Output the [X, Y] coordinate of the center of the cell containing the given text.  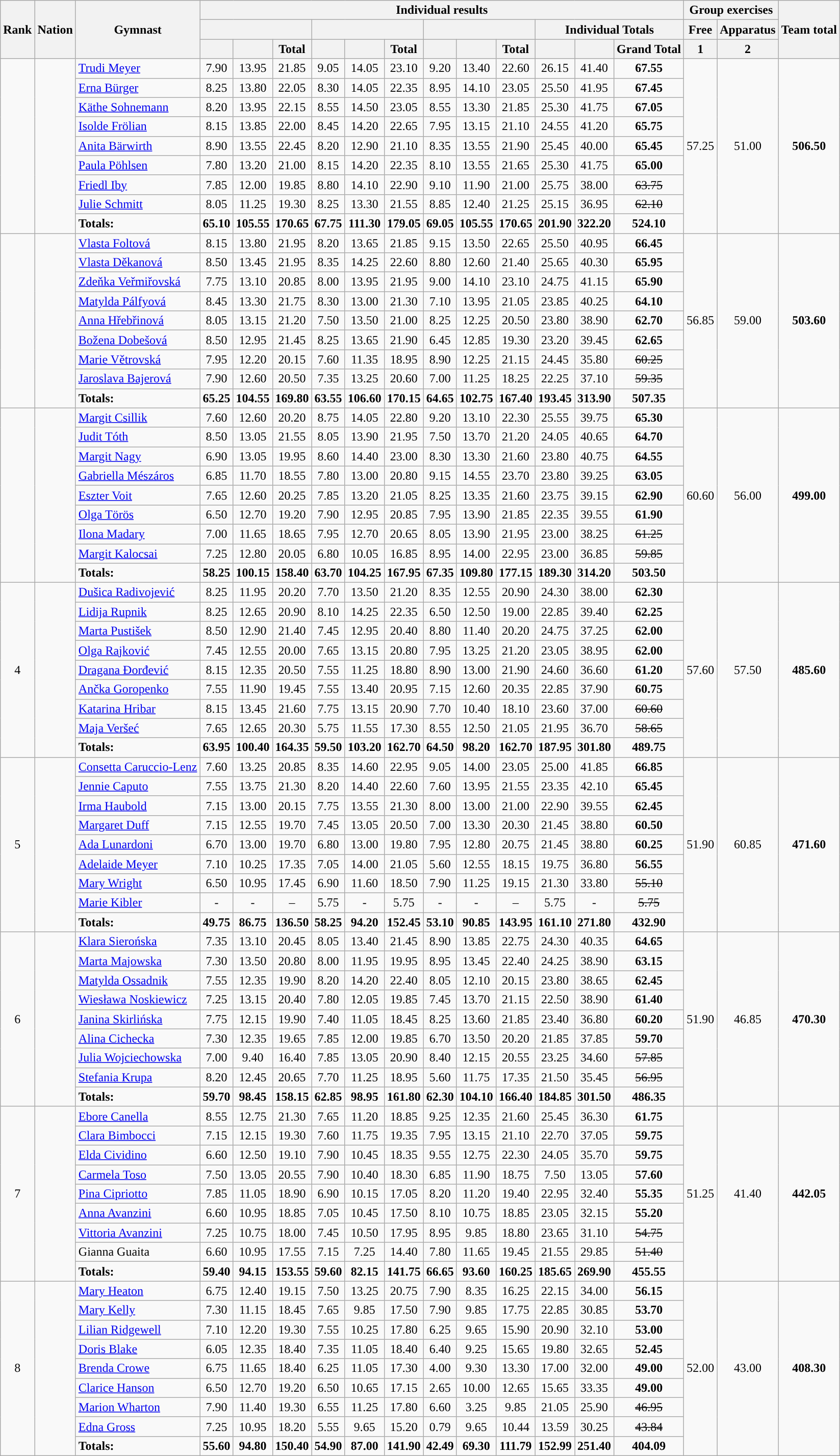
23.70 [515, 476]
39.75 [595, 418]
187.95 [555, 747]
35.80 [595, 359]
56.00 [748, 496]
59.00 [748, 321]
109.80 [476, 573]
55.60 [216, 1446]
66.85 [649, 767]
65.10 [216, 223]
Vlasta Foltová [138, 243]
18.25 [515, 379]
11.70 [253, 476]
21.75 [292, 301]
Matylda Pálfyová [138, 301]
57.85 [649, 1058]
8.40 [440, 1058]
13.35 [476, 495]
59.50 [328, 747]
143.95 [515, 922]
9.55 [440, 1155]
67.05 [649, 107]
65.30 [649, 418]
36.30 [595, 1116]
Paula Pöhlsen [138, 165]
53.10 [440, 922]
9.40 [253, 1058]
65.95 [649, 263]
5.55 [328, 1426]
98.20 [476, 747]
153.55 [292, 1271]
Julie Schmitt [138, 204]
43.84 [649, 1426]
Brenda Crowe [138, 1368]
10.05 [364, 553]
40.35 [595, 942]
11.55 [364, 728]
Ančka Goropenko [138, 689]
Nation [55, 30]
35.45 [595, 1077]
18.30 [404, 1174]
17.95 [404, 1233]
30.85 [595, 1310]
Jaroslava Bajerová [138, 379]
160.25 [515, 1271]
7.40 [328, 1019]
23.60 [555, 709]
8 [17, 1368]
18.35 [404, 1155]
60.20 [649, 1019]
19.00 [515, 612]
40.65 [595, 437]
0.79 [440, 1426]
8.60 [328, 456]
189.30 [555, 573]
Jennie Caputo [138, 786]
35.70 [595, 1155]
152.45 [404, 922]
37.00 [595, 709]
Apparatus [748, 30]
Dušica Radivojević [138, 592]
57.25 [701, 146]
Katarina Hribar [138, 709]
54.75 [649, 1233]
Klara Sierońska [138, 942]
104.10 [476, 1097]
34.00 [595, 1291]
Eszter Voit [138, 495]
322.20 [595, 223]
507.35 [649, 398]
62.10 [649, 204]
25.55 [555, 418]
34.60 [595, 1058]
23.25 [555, 1058]
56.55 [649, 864]
22.05 [292, 88]
141.90 [404, 1446]
94.20 [364, 922]
82.15 [364, 1271]
56.95 [649, 1077]
Anna Avanzini [138, 1213]
90.85 [476, 922]
20.45 [292, 942]
39.25 [595, 476]
23.20 [555, 340]
Carmela Toso [138, 1174]
51.40 [649, 1252]
12.85 [476, 340]
64.70 [649, 437]
37.05 [595, 1135]
Stefania Krupa [138, 1077]
Adelaide Meyer [138, 864]
Ebore Canella [138, 1116]
7 [17, 1194]
21.25 [515, 204]
169.80 [292, 398]
100.15 [253, 573]
53.00 [649, 1330]
66.45 [649, 243]
37.25 [595, 631]
13.75 [253, 786]
20.05 [292, 553]
69.05 [440, 223]
36.95 [595, 204]
13.59 [555, 1426]
65.90 [649, 282]
43.00 [748, 1368]
158.15 [292, 1097]
Zdeňka Veřmiřovská [138, 282]
22.70 [555, 1135]
67.35 [440, 573]
103.20 [364, 747]
Ilona Madary [138, 534]
40.25 [595, 301]
61.25 [649, 534]
20.95 [404, 689]
61.20 [649, 670]
59.60 [328, 1271]
62.70 [649, 321]
24.45 [555, 359]
Gianna Guaita [138, 1252]
6.45 [440, 340]
61.40 [649, 1000]
301.50 [595, 1097]
Group exercises [731, 10]
40.75 [595, 456]
503.50 [649, 573]
111.79 [515, 1446]
11.60 [364, 883]
38.95 [595, 651]
486.35 [649, 1097]
Friedl Iby [138, 185]
9.30 [476, 1368]
193.45 [555, 398]
67.75 [328, 223]
17.55 [292, 1252]
Free [701, 30]
Maja Veršeć [138, 728]
167.40 [515, 398]
23.85 [555, 301]
94.15 [253, 1271]
141.75 [404, 1271]
Marta Pustišek [138, 631]
271.80 [595, 922]
100.40 [253, 747]
40.30 [595, 263]
23.75 [555, 495]
269.90 [595, 1271]
32.65 [595, 1349]
19.40 [515, 1194]
63.70 [328, 573]
Lidija Rupnik [138, 612]
17.05 [404, 1194]
39.40 [595, 612]
41.20 [595, 126]
Trudi Meyer [138, 68]
36.85 [595, 553]
63.05 [649, 476]
63.75 [649, 185]
Vittoria Avanzini [138, 1233]
503.60 [809, 321]
Pina Cipriotto [138, 1194]
31.10 [595, 1233]
Grand Total [649, 49]
64.55 [649, 456]
55.10 [649, 883]
18.50 [404, 883]
30.25 [595, 1426]
408.30 [809, 1368]
21.50 [555, 1077]
12.05 [364, 1000]
20.35 [515, 689]
471.60 [809, 844]
59.40 [216, 1271]
251.40 [595, 1446]
455.55 [649, 1271]
64.10 [649, 301]
52.45 [649, 1349]
Mary Kelly [138, 1310]
36.60 [595, 670]
170.15 [404, 398]
Margaret Duff [138, 825]
18.90 [292, 1194]
87.00 [364, 1446]
9.10 [440, 185]
42.10 [595, 786]
524.10 [649, 223]
Edna Gross [138, 1426]
53.70 [649, 1310]
12.45 [253, 1077]
470.30 [809, 1020]
Marta Majowska [138, 961]
12.10 [476, 980]
19.35 [404, 1135]
106.60 [364, 398]
16.40 [292, 1058]
2.65 [440, 1388]
Clarice Hanson [138, 1388]
25.00 [555, 767]
51.00 [748, 146]
20.60 [404, 379]
58.65 [649, 728]
Margit Kalocsai [138, 553]
26.15 [555, 68]
161.10 [555, 922]
62.85 [328, 1097]
22.75 [515, 942]
98.45 [253, 1097]
32.40 [595, 1194]
104.25 [364, 573]
17.45 [292, 883]
Gabriella Mészáros [138, 476]
18.10 [515, 709]
164.35 [292, 747]
25.65 [555, 263]
59.85 [649, 553]
313.90 [595, 398]
Judit Tóth [138, 437]
Anita Bärwirth [138, 146]
60.75 [649, 689]
16.85 [404, 553]
42.49 [440, 1446]
18.65 [292, 534]
40.00 [595, 146]
Wiesława Noskiewicz [138, 1000]
167.95 [404, 573]
15.20 [404, 1426]
Clara Bimbocci [138, 1135]
Käthe Sohnemann [138, 107]
40.95 [595, 243]
66.65 [440, 1271]
16.25 [515, 1291]
46.85 [748, 1020]
63.15 [649, 961]
17.00 [555, 1368]
18.15 [515, 864]
20.25 [292, 495]
Marie Větrovská [138, 359]
20.00 [292, 651]
Lilian Ridgewell [138, 1330]
442.05 [809, 1194]
29.85 [595, 1252]
Olga Rajković [138, 651]
25.75 [555, 185]
37.10 [595, 379]
Irma Haubold [138, 805]
60.85 [748, 844]
6.05 [216, 1349]
18.20 [292, 1426]
61.90 [649, 514]
93.60 [476, 1271]
150.40 [292, 1446]
17.15 [404, 1388]
Gymnast [138, 30]
33.35 [595, 1388]
14.55 [476, 476]
24.60 [555, 670]
23.65 [555, 1233]
55.35 [649, 1194]
11.15 [253, 1310]
41.85 [595, 767]
62.65 [649, 340]
36.70 [595, 728]
41.15 [595, 282]
102.75 [476, 398]
55.20 [649, 1213]
65.75 [649, 126]
23.40 [555, 1019]
51.25 [701, 1194]
6.40 [440, 1349]
Marion Wharton [138, 1407]
19.10 [292, 1155]
10.50 [364, 1233]
39.45 [595, 340]
Janina Skirlińska [138, 1019]
13.60 [476, 1019]
485.60 [809, 670]
64.50 [440, 747]
69.30 [476, 1446]
6.55 [328, 1407]
63.95 [216, 747]
41.95 [595, 88]
52.00 [701, 1368]
86.75 [253, 922]
49.75 [216, 922]
22.25 [555, 379]
32.10 [595, 1330]
166.40 [515, 1097]
Ada Lunardoni [138, 844]
25.15 [555, 204]
56.85 [701, 321]
14.50 [364, 107]
56.15 [649, 1291]
5 [17, 844]
Marie Kibler [138, 903]
18.00 [292, 1233]
136.50 [292, 922]
32.15 [595, 1213]
22.50 [555, 1000]
37.90 [595, 689]
152.99 [555, 1446]
Anna Hřebřinová [138, 321]
Mary Heaton [138, 1291]
15.90 [515, 1330]
24.55 [555, 126]
14.60 [364, 767]
Alina Cichecka [138, 1038]
21.65 [515, 165]
19.65 [292, 1038]
18.55 [292, 476]
314.20 [595, 573]
24.25 [555, 961]
98.95 [364, 1097]
Isolde Frölian [138, 126]
65.00 [649, 165]
104.55 [253, 398]
Erna Bürger [138, 88]
39.15 [595, 495]
67.55 [649, 68]
2 [748, 49]
62.90 [649, 495]
Božena Dobešová [138, 340]
177.15 [515, 573]
23.35 [555, 786]
59.35 [649, 379]
Individual Totals [609, 30]
Julia Wojciechowska [138, 1058]
57.50 [748, 670]
Rank [17, 30]
22.00 [292, 126]
158.40 [292, 573]
179.05 [404, 223]
19.75 [555, 864]
63.55 [328, 398]
Margit Nagy [138, 456]
11.35 [364, 359]
10.00 [476, 1388]
Margit Csillik [138, 418]
111.30 [364, 223]
4.00 [440, 1368]
3.25 [476, 1407]
185.65 [555, 1271]
Individual results [442, 10]
67.45 [649, 88]
432.90 [649, 922]
17.75 [515, 1310]
404.09 [649, 1446]
Doris Blake [138, 1349]
6 [17, 1020]
Elda Cividino [138, 1155]
94.80 [253, 1446]
Team total [809, 30]
61.75 [649, 1116]
33.80 [595, 883]
506.50 [809, 146]
Olga Törös [138, 514]
38.65 [595, 980]
32.00 [595, 1368]
499.00 [809, 496]
62.25 [649, 612]
65.25 [216, 398]
Consetta Caruccio-Lenz [138, 767]
184.85 [555, 1097]
201.90 [555, 223]
60.50 [649, 825]
25.90 [595, 1407]
46.95 [649, 1407]
8.85 [440, 204]
489.75 [649, 747]
161.80 [404, 1097]
4 [17, 670]
22.45 [292, 146]
10.65 [364, 1388]
22.80 [404, 418]
Vlasta Děkanová [138, 263]
1 [701, 49]
Mary Wright [138, 883]
10.44 [515, 1426]
9.00 [440, 282]
301.80 [595, 747]
Dragana Đorđević [138, 670]
8.75 [328, 418]
18.75 [515, 1174]
54.90 [328, 1446]
37.85 [595, 1038]
Matylda Ossadnik [138, 980]
38.25 [595, 534]
10.15 [364, 1194]
